Capture the cell that displays the provided text and extract its (x, y) central coordinate. 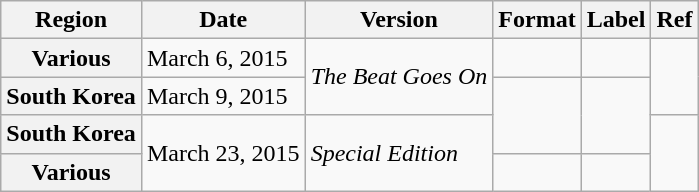
March 9, 2015 (223, 96)
Format (537, 20)
Date (223, 20)
The Beat Goes On (399, 77)
Version (399, 20)
Special Edition (399, 153)
Label (616, 20)
March 6, 2015 (223, 58)
Region (72, 20)
Ref (674, 20)
March 23, 2015 (223, 153)
